Return (X, Y) of the center of cell containing provided text 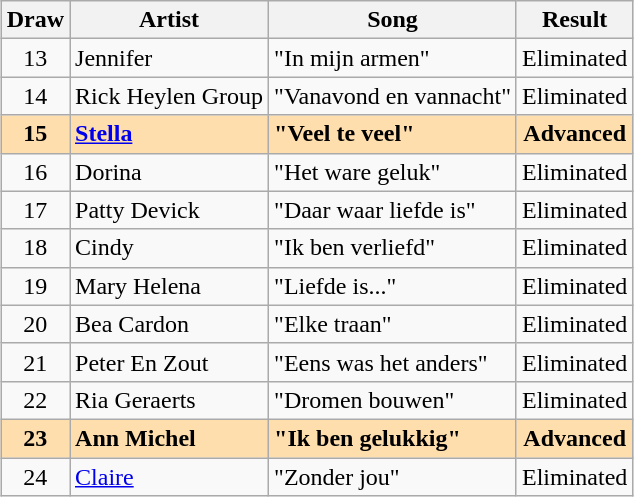
Mary Helena (170, 286)
Result (574, 20)
Draw (35, 20)
Peter En Zout (170, 362)
Rick Heylen Group (170, 96)
24 (35, 477)
"Vanavond en vannacht" (393, 96)
"Ik ben verliefd" (393, 248)
"Daar waar liefde is" (393, 210)
Cindy (170, 248)
Artist (170, 20)
Dorina (170, 172)
Patty Devick (170, 210)
"Eens was het anders" (393, 362)
"Dromen bouwen" (393, 400)
Ria Geraerts (170, 400)
"Veel te veel" (393, 134)
Song (393, 20)
16 (35, 172)
Claire (170, 477)
"Elke traan" (393, 324)
15 (35, 134)
22 (35, 400)
21 (35, 362)
23 (35, 438)
Ann Michel (170, 438)
13 (35, 58)
"Ik ben gelukkig" (393, 438)
Bea Cardon (170, 324)
"In mijn armen" (393, 58)
14 (35, 96)
19 (35, 286)
"Zonder jou" (393, 477)
18 (35, 248)
Jennifer (170, 58)
17 (35, 210)
"Het ware geluk" (393, 172)
"Liefde is..." (393, 286)
20 (35, 324)
Stella (170, 134)
